Output the (X, Y) coordinate of the center of the cell containing the given text.  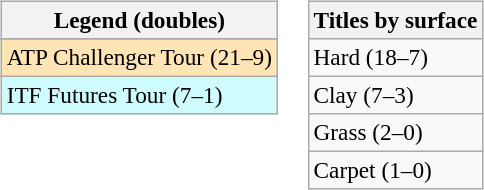
Carpet (1–0) (396, 171)
ITF Futures Tour (7–1) (139, 95)
Clay (7–3) (396, 95)
Hard (18–7) (396, 57)
Titles by surface (396, 20)
ATP Challenger Tour (21–9) (139, 57)
Legend (doubles) (139, 20)
Grass (2–0) (396, 133)
